Capture the cell that displays the provided text and extract its (x, y) central coordinate. 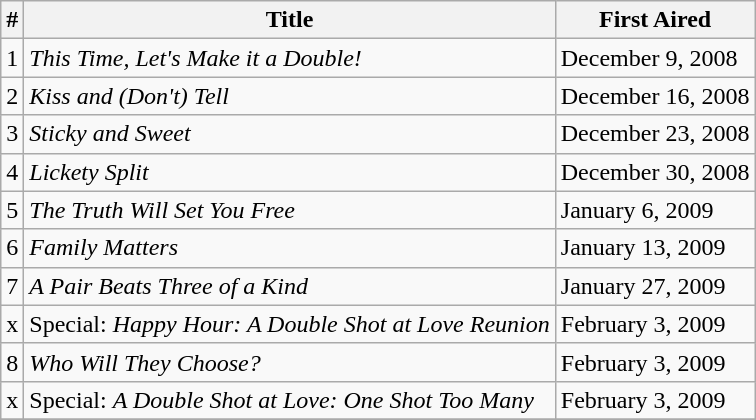
5 (12, 210)
6 (12, 248)
2 (12, 96)
This Time, Let's Make it a Double! (290, 58)
December 9, 2008 (655, 58)
First Aired (655, 20)
1 (12, 58)
Sticky and Sweet (290, 134)
January 13, 2009 (655, 248)
8 (12, 362)
3 (12, 134)
Who Will They Choose? (290, 362)
7 (12, 286)
December 16, 2008 (655, 96)
Kiss and (Don't) Tell (290, 96)
Special: Happy Hour: A Double Shot at Love Reunion (290, 324)
Special: A Double Shot at Love: One Shot Too Many (290, 400)
December 30, 2008 (655, 172)
# (12, 20)
4 (12, 172)
The Truth Will Set You Free (290, 210)
Lickety Split (290, 172)
January 6, 2009 (655, 210)
A Pair Beats Three of a Kind (290, 286)
December 23, 2008 (655, 134)
Title (290, 20)
January 27, 2009 (655, 286)
Family Matters (290, 248)
